For the text-containing cell, return its midpoint in (X, Y) coordinate format. 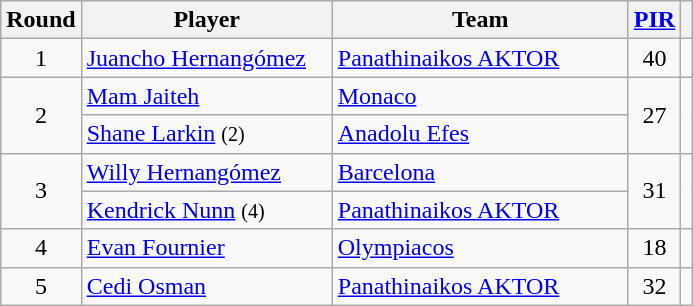
5 (41, 286)
4 (41, 248)
PIR (654, 20)
Shane Larkin (2) (206, 134)
Cedi Osman (206, 286)
Evan Fournier (206, 248)
Anadolu Efes (480, 134)
18 (654, 248)
Team (480, 20)
Kendrick Nunn (4) (206, 210)
Olympiacos (480, 248)
Monaco (480, 96)
Willy Hernangómez (206, 172)
Juancho Hernangómez (206, 58)
40 (654, 58)
1 (41, 58)
Mam Jaiteh (206, 96)
Barcelona (480, 172)
27 (654, 115)
31 (654, 191)
32 (654, 286)
3 (41, 191)
Player (206, 20)
Round (41, 20)
2 (41, 115)
